Determine the (X, Y) coordinate at the center of the cell enclosing the given text.  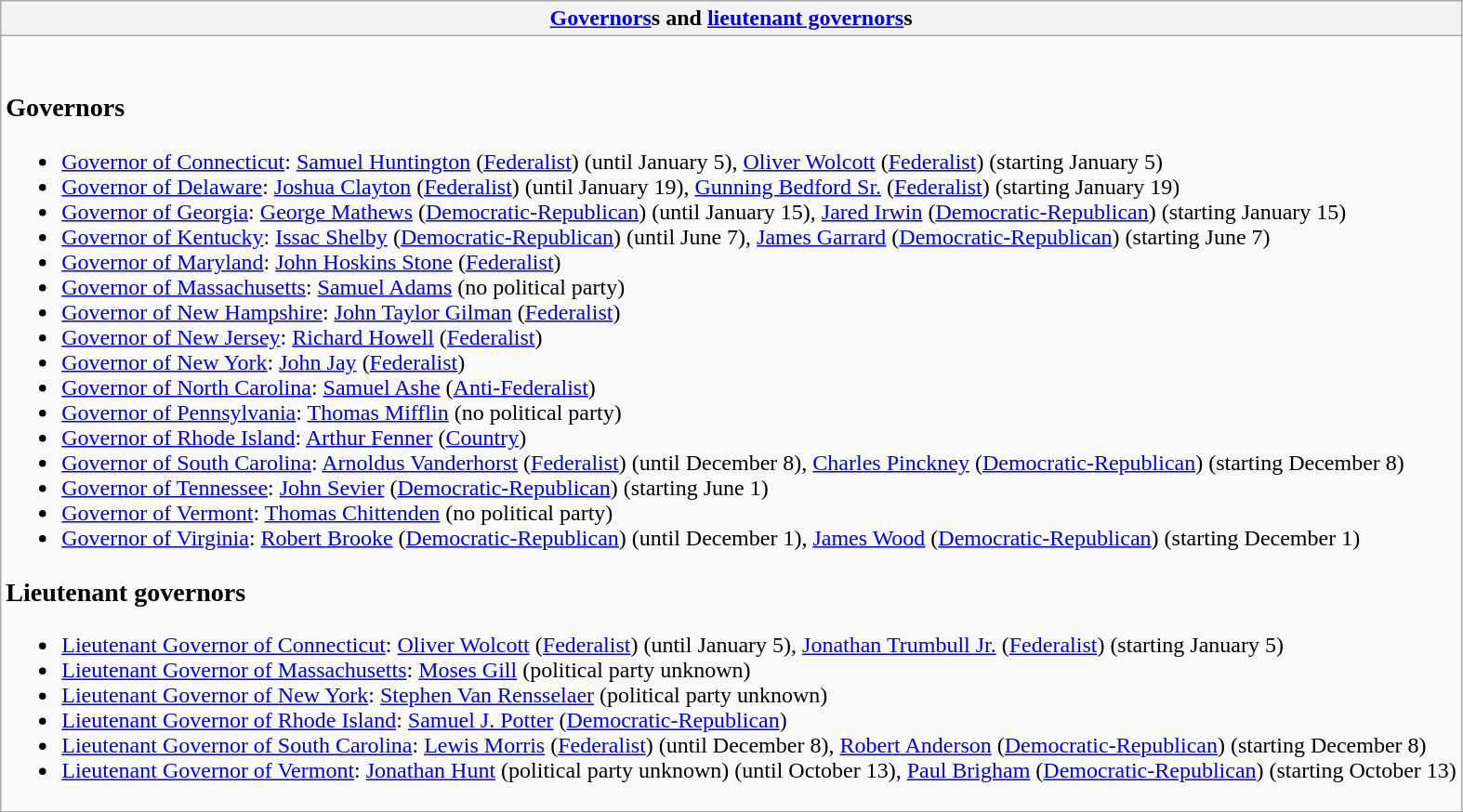
Governorss and lieutenant governorss (731, 19)
